Return the (X, Y) coordinate for the center point of the cell that contains the specified text.  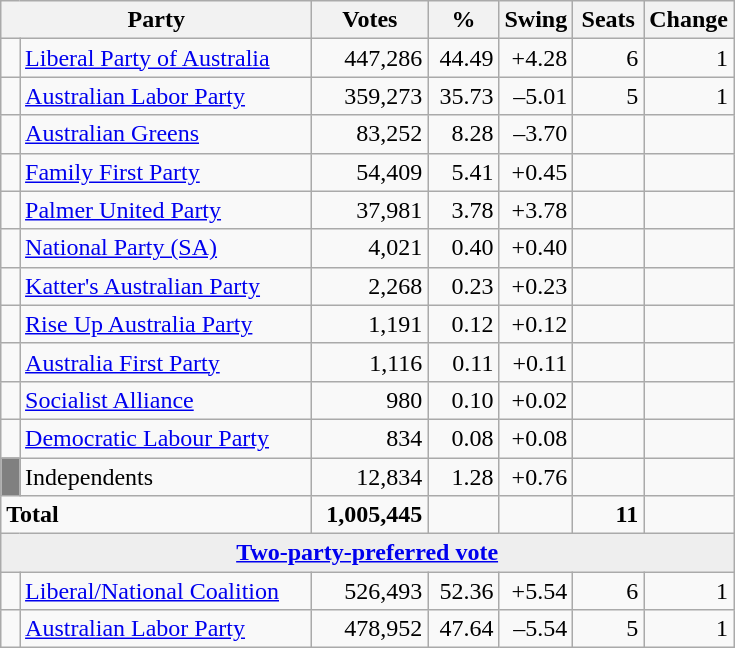
0.08 (464, 438)
0.12 (464, 324)
Seats (608, 20)
44.49 (464, 58)
Palmer United Party (166, 210)
1.28 (464, 477)
47.64 (464, 629)
0.10 (464, 400)
0.11 (464, 362)
359,273 (370, 96)
12,834 (370, 477)
Socialist Alliance (166, 400)
+0.40 (536, 248)
1,005,445 (370, 515)
5.41 (464, 172)
Swing (536, 20)
+0.08 (536, 438)
Australian Greens (166, 134)
Rise Up Australia Party (166, 324)
83,252 (370, 134)
+3.78 (536, 210)
54,409 (370, 172)
Family First Party (166, 172)
+0.45 (536, 172)
980 (370, 400)
+5.54 (536, 591)
52.36 (464, 591)
Total (156, 515)
% (464, 20)
478,952 (370, 629)
3.78 (464, 210)
11 (608, 515)
–3.70 (536, 134)
37,981 (370, 210)
35.73 (464, 96)
Two-party-preferred vote (368, 553)
447,286 (370, 58)
–5.54 (536, 629)
+0.23 (536, 286)
834 (370, 438)
Katter's Australian Party (166, 286)
8.28 (464, 134)
1,116 (370, 362)
4,021 (370, 248)
Democratic Labour Party (166, 438)
+0.11 (536, 362)
526,493 (370, 591)
Liberal/National Coalition (166, 591)
Independents (166, 477)
+0.12 (536, 324)
2,268 (370, 286)
0.40 (464, 248)
0.23 (464, 286)
Party (156, 20)
Votes (370, 20)
Liberal Party of Australia (166, 58)
National Party (SA) (166, 248)
–5.01 (536, 96)
Change (689, 20)
+0.02 (536, 400)
+0.76 (536, 477)
+4.28 (536, 58)
1,191 (370, 324)
Australia First Party (166, 362)
